Detect which cell encompasses the target text, then output its [X, Y] center coordinate. 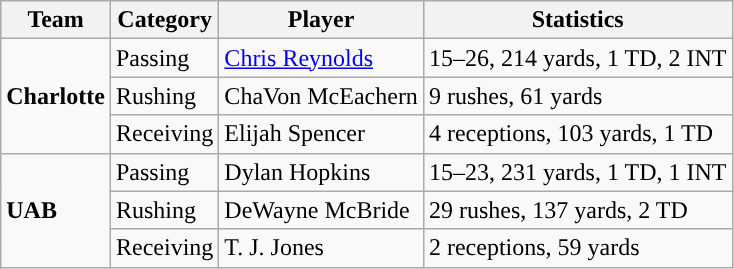
2 receptions, 59 yards [578, 248]
UAB [56, 210]
ChaVon McEachern [322, 96]
Dylan Hopkins [322, 172]
Team [56, 20]
T. J. Jones [322, 248]
9 rushes, 61 yards [578, 96]
DeWayne McBride [322, 210]
15–26, 214 yards, 1 TD, 2 INT [578, 58]
4 receptions, 103 yards, 1 TD [578, 134]
Player [322, 20]
Category [164, 20]
Statistics [578, 20]
Chris Reynolds [322, 58]
Elijah Spencer [322, 134]
15–23, 231 yards, 1 TD, 1 INT [578, 172]
Charlotte [56, 96]
29 rushes, 137 yards, 2 TD [578, 210]
